Provide the (X, Y) coordinate of the cell's center where the given text is located.  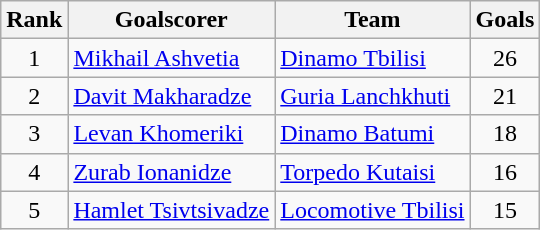
4 (34, 172)
Guria Lanchkhuti (372, 96)
15 (505, 210)
2 (34, 96)
Locomotive Tbilisi (372, 210)
5 (34, 210)
3 (34, 134)
21 (505, 96)
Zurab Ionanidze (172, 172)
Levan Khomeriki (172, 134)
Hamlet Tsivtsivadze (172, 210)
Torpedo Kutaisi (372, 172)
Davit Makharadze (172, 96)
Mikhail Ashvetia (172, 58)
Goalscorer (172, 20)
16 (505, 172)
Dinamo Tbilisi (372, 58)
Rank (34, 20)
1 (34, 58)
26 (505, 58)
Dinamo Batumi (372, 134)
18 (505, 134)
Goals (505, 20)
Team (372, 20)
